Determine the (X, Y) coordinate at the center of the cell enclosing the given text.  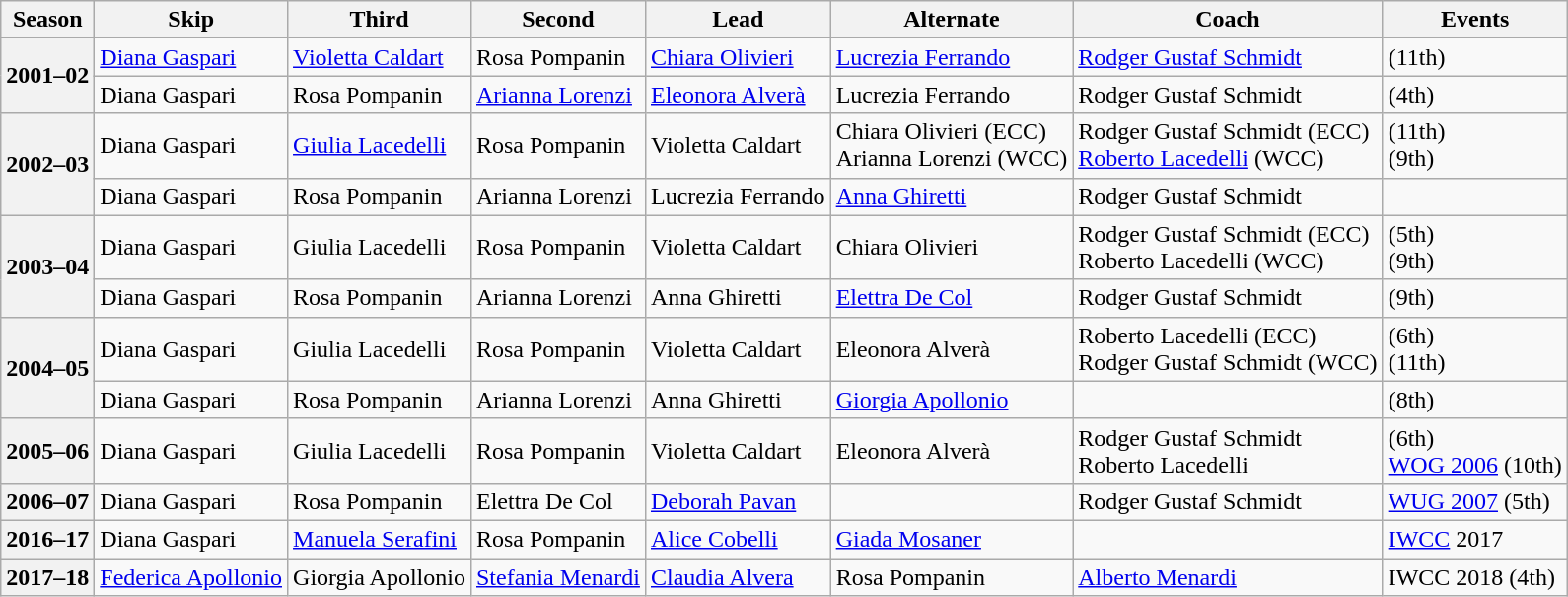
Giada Mosaner (952, 539)
2002–03 (47, 164)
(6th) (11th) (1475, 349)
(5th) (9th) (1475, 247)
Third (380, 20)
(11th) (9th) (1475, 146)
Federica Apollonio (191, 577)
2004–05 (47, 367)
IWCC 2018 (4th) (1475, 577)
Alternate (952, 20)
Lead (738, 20)
IWCC 2017 (1475, 539)
(6th)WOG 2006 (10th) (1475, 450)
Coach (1228, 20)
(8th) (1475, 400)
Manuela Serafini (380, 539)
2005–06 (47, 450)
2006–07 (47, 501)
(4th) (1475, 95)
(11th) (1475, 57)
Alberto Menardi (1228, 577)
2001–02 (47, 76)
Second (558, 20)
Events (1475, 20)
Rodger Gustaf SchmidtRoberto Lacedelli (1228, 450)
(9th) (1475, 298)
Chiara Olivieri (ECC)Arianna Lorenzi (WCC) (952, 146)
Skip (191, 20)
Stefania Menardi (558, 577)
Roberto Lacedelli (ECC)Rodger Gustaf Schmidt (WCC) (1228, 349)
WUG 2007 (5th) (1475, 501)
Alice Cobelli (738, 539)
Season (47, 20)
2016–17 (47, 539)
2003–04 (47, 266)
Deborah Pavan (738, 501)
Claudia Alvera (738, 577)
2017–18 (47, 577)
